From the cell containing the given text, extract its center point as (x, y) coordinate. 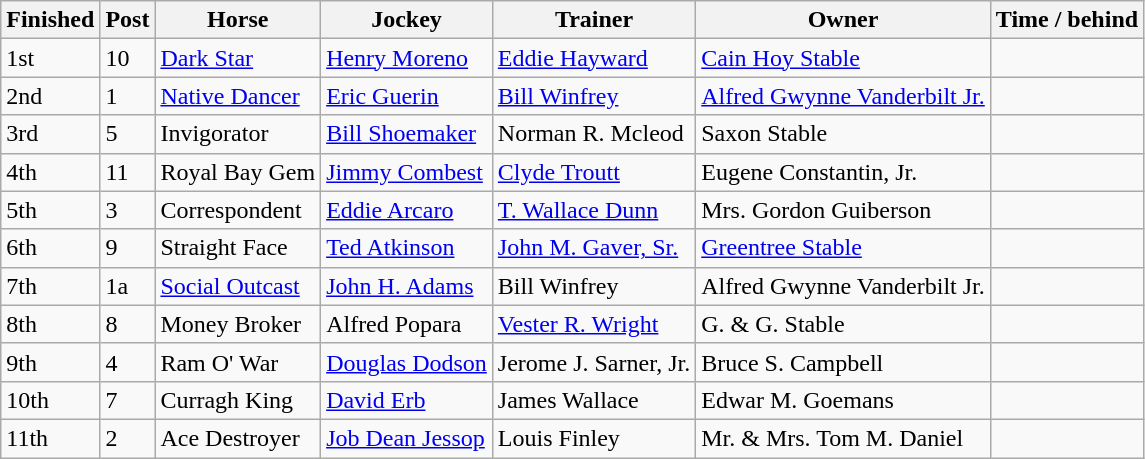
Native Dancer (238, 96)
6th (50, 248)
7th (50, 286)
Edwar M. Goemans (844, 400)
Jockey (407, 20)
Norman R. Mcleod (594, 134)
Trainer (594, 20)
4th (50, 172)
1a (128, 286)
Bill Shoemaker (407, 134)
John M. Gaver, Sr. (594, 248)
7 (128, 400)
Bruce S. Campbell (844, 362)
Social Outcast (238, 286)
Cain Hoy Stable (844, 58)
5 (128, 134)
Finished (50, 20)
Saxon Stable (844, 134)
Douglas Dodson (407, 362)
Owner (844, 20)
Horse (238, 20)
Post (128, 20)
11th (50, 438)
Ram O' War (238, 362)
Mrs. Gordon Guiberson (844, 210)
3rd (50, 134)
Vester R. Wright (594, 324)
9 (128, 248)
2nd (50, 96)
Eugene Constantin, Jr. (844, 172)
Correspondent (238, 210)
8th (50, 324)
Ace Destroyer (238, 438)
Money Broker (238, 324)
Eric Guerin (407, 96)
Ted Atkinson (407, 248)
Eddie Arcaro (407, 210)
T. Wallace Dunn (594, 210)
11 (128, 172)
Royal Bay Gem (238, 172)
Clyde Troutt (594, 172)
Henry Moreno (407, 58)
Job Dean Jessop (407, 438)
David Erb (407, 400)
Invigorator (238, 134)
Time / behind (1066, 20)
Straight Face (238, 248)
8 (128, 324)
4 (128, 362)
1st (50, 58)
Mr. & Mrs. Tom M. Daniel (844, 438)
Louis Finley (594, 438)
Eddie Hayward (594, 58)
Dark Star (238, 58)
G. & G. Stable (844, 324)
James Wallace (594, 400)
10th (50, 400)
10 (128, 58)
Greentree Stable (844, 248)
Alfred Popara (407, 324)
John H. Adams (407, 286)
1 (128, 96)
3 (128, 210)
9th (50, 362)
Jimmy Combest (407, 172)
5th (50, 210)
Curragh King (238, 400)
Jerome J. Sarner, Jr. (594, 362)
2 (128, 438)
